Scan for the cell matching the given text and deliver its (x, y) coordinate at center. 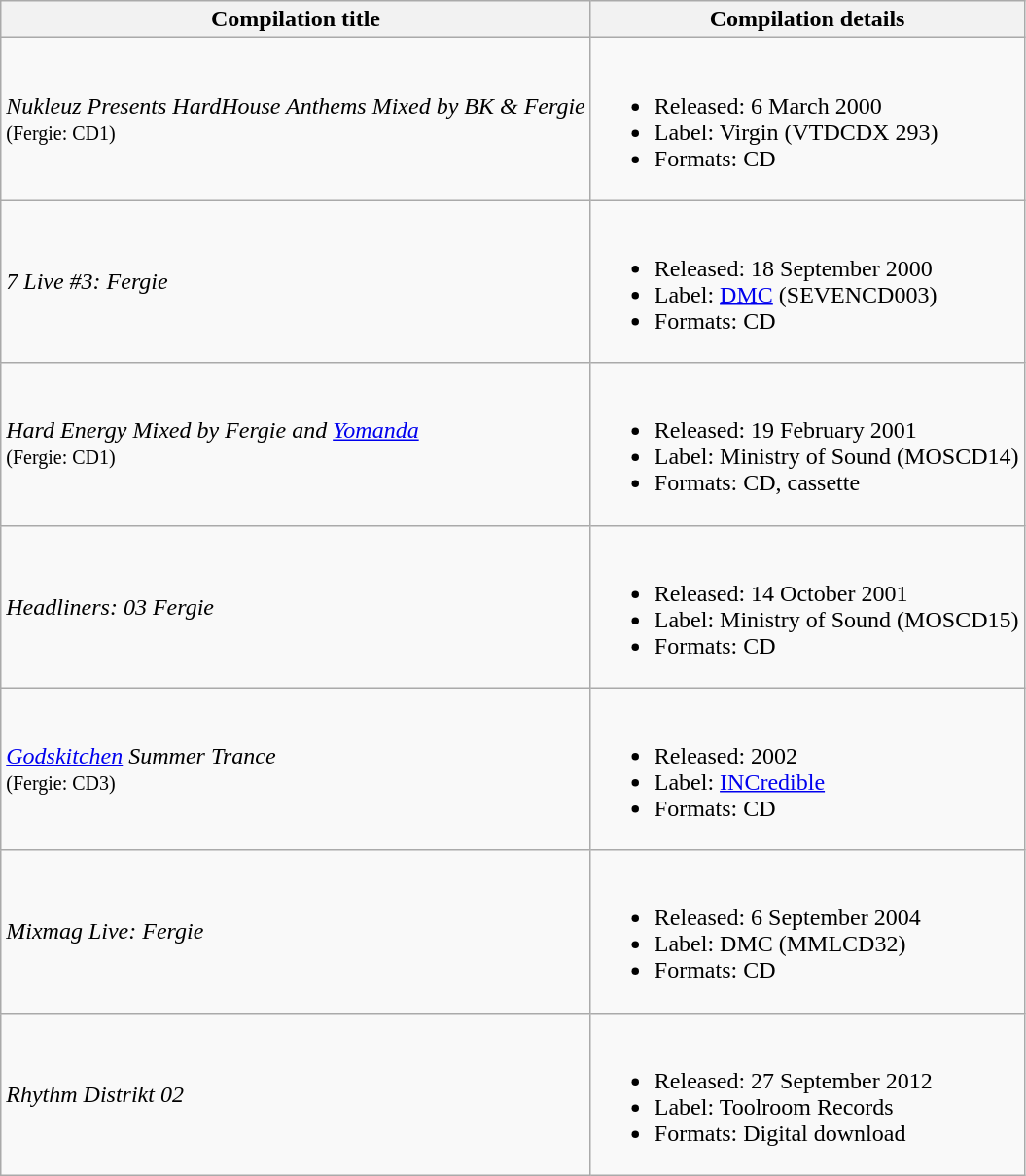
Mixmag Live: Fergie (296, 932)
Headliners: 03 Fergie (296, 607)
Godskitchen Summer Trance(Fergie: CD3) (296, 768)
Rhythm Distrikt 02 (296, 1093)
Released: 14 October 2001Label: Ministry of Sound (MOSCD15)Formats: CD (807, 607)
Released: 2002Label: INCredibleFormats: CD (807, 768)
Nukleuz Presents HardHouse Anthems Mixed by BK & Fergie(Fergie: CD1) (296, 119)
Released: 18 September 2000Label: DMC (SEVENCD003)Formats: CD (807, 282)
7 Live #3: Fergie (296, 282)
Released: 19 February 2001Label: Ministry of Sound (MOSCD14)Formats: CD, cassette (807, 444)
Released: 6 September 2004Label: DMC (MMLCD32)Formats: CD (807, 932)
Hard Energy Mixed by Fergie and Yomanda(Fergie: CD1) (296, 444)
Released: 27 September 2012Label: Toolroom RecordsFormats: Digital download (807, 1093)
Compilation details (807, 19)
Released: 6 March 2000Label: Virgin (VTDCDX 293)Formats: CD (807, 119)
Compilation title (296, 19)
